Scan for the cell matching the given text and deliver its [x, y] coordinate at center. 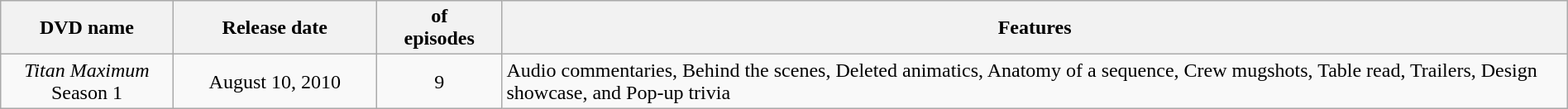
DVD name [87, 28]
Features [1035, 28]
9 [439, 81]
ofepisodes [439, 28]
August 10, 2010 [275, 81]
Release date [275, 28]
Titan Maximum Season 1 [87, 81]
